Scan for the cell matching the given text and deliver its (X, Y) coordinate at center. 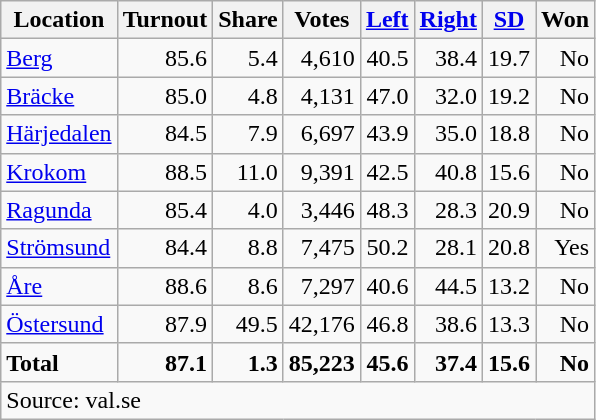
28.3 (448, 210)
Won (566, 20)
SD (508, 20)
85,223 (322, 362)
Left (387, 20)
5.4 (248, 58)
42,176 (322, 324)
Ragunda (59, 210)
Turnout (165, 20)
4,610 (322, 58)
84.4 (165, 248)
6,697 (322, 134)
32.0 (448, 96)
49.5 (248, 324)
Åre (59, 286)
Total (59, 362)
4.8 (248, 96)
87.9 (165, 324)
8.6 (248, 286)
85.4 (165, 210)
47.0 (387, 96)
1.3 (248, 362)
37.4 (448, 362)
4,131 (322, 96)
38.6 (448, 324)
4.0 (248, 210)
Berg (59, 58)
8.8 (248, 248)
44.5 (448, 286)
Härjedalen (59, 134)
35.0 (448, 134)
Bräcke (59, 96)
3,446 (322, 210)
13.2 (508, 286)
7,475 (322, 248)
Share (248, 20)
85.0 (165, 96)
40.8 (448, 172)
84.5 (165, 134)
Krokom (59, 172)
40.5 (387, 58)
20.8 (508, 248)
Source: val.se (298, 400)
13.3 (508, 324)
Östersund (59, 324)
20.9 (508, 210)
43.9 (387, 134)
38.4 (448, 58)
Strömsund (59, 248)
11.0 (248, 172)
28.1 (448, 248)
Location (59, 20)
9,391 (322, 172)
46.8 (387, 324)
Votes (322, 20)
Yes (566, 248)
42.5 (387, 172)
45.6 (387, 362)
88.6 (165, 286)
7.9 (248, 134)
19.2 (508, 96)
7,297 (322, 286)
18.8 (508, 134)
87.1 (165, 362)
88.5 (165, 172)
48.3 (387, 210)
Right (448, 20)
50.2 (387, 248)
19.7 (508, 58)
85.6 (165, 58)
40.6 (387, 286)
